Identify which cell holds the provided text, then report its (x, y) central coordinate. 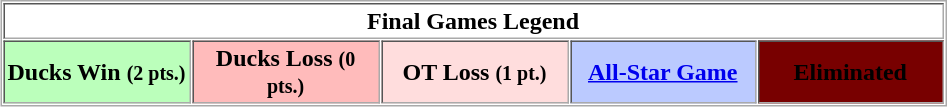
OT Loss (1 pt.) (475, 72)
Final Games Legend (473, 21)
Eliminated (850, 72)
All-Star Game (663, 72)
Ducks Loss (0 pts.) (286, 72)
Ducks Win (2 pts.) (97, 72)
